Detect which cell encompasses the target text, then output its [x, y] center coordinate. 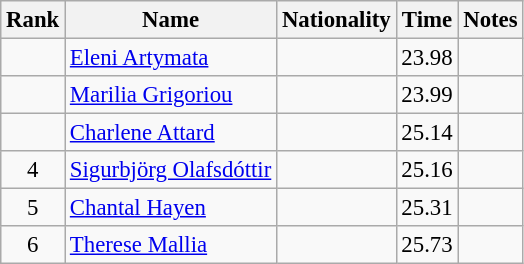
Name [171, 20]
Charlene Attard [171, 133]
Nationality [336, 20]
23.99 [427, 95]
Time [427, 20]
25.73 [427, 245]
25.16 [427, 170]
25.31 [427, 208]
Marilia Grigoriou [171, 95]
Rank [33, 20]
Therese Mallia [171, 245]
Notes [490, 20]
Eleni Artymata [171, 58]
23.98 [427, 58]
6 [33, 245]
Sigurbjörg Olafsdóttir [171, 170]
4 [33, 170]
Chantal Hayen [171, 208]
5 [33, 208]
25.14 [427, 133]
